Search for the cell housing the specified text and yield its (x, y) center coordinate. 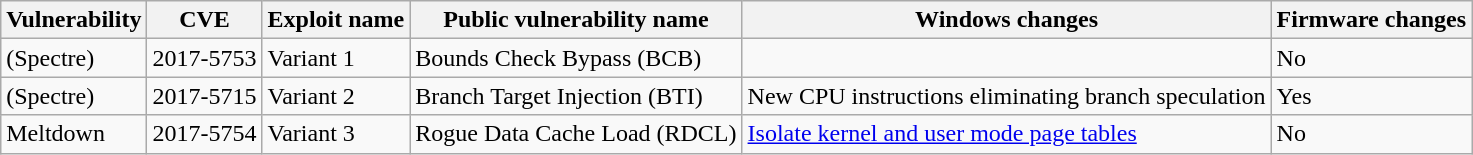
Exploit name (336, 20)
CVE (204, 20)
Rogue Data Cache Load (RDCL) (576, 134)
New CPU instructions eliminating branch speculation (1006, 96)
Variant 1 (336, 58)
Yes (1372, 96)
Windows changes (1006, 20)
Isolate kernel and user mode page tables (1006, 134)
Bounds Check Bypass (BCB) (576, 58)
Meltdown (74, 134)
2017-5715 (204, 96)
Variant 2 (336, 96)
Branch Target Injection (BTI) (576, 96)
Variant 3 (336, 134)
Vulnerability (74, 20)
2017-5754 (204, 134)
Public vulnerability name (576, 20)
Firmware changes (1372, 20)
2017-5753 (204, 58)
